Scan for the cell matching the given text and deliver its [x, y] coordinate at center. 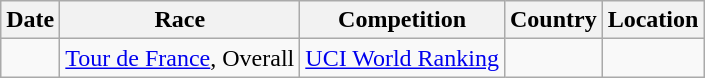
Location [653, 20]
Tour de France, Overall [180, 58]
UCI World Ranking [402, 58]
Competition [402, 20]
Date [30, 20]
Country [553, 20]
Race [180, 20]
